Return the (x, y) coordinate for the center point of the cell that contains the specified text.  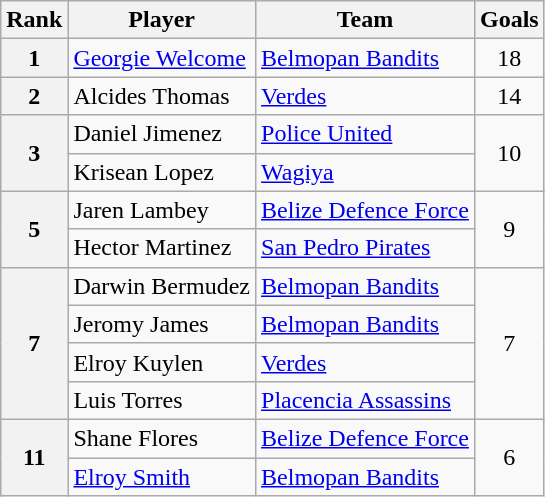
Elroy Smith (162, 477)
Luis Torres (162, 400)
Goals (509, 20)
Daniel Jimenez (162, 134)
San Pedro Pirates (366, 248)
Jeromy James (162, 324)
6 (509, 457)
Wagiya (366, 172)
11 (34, 457)
Krisean Lopez (162, 172)
Jaren Lambey (162, 210)
Hector Martinez (162, 248)
5 (34, 229)
Placencia Assassins (366, 400)
Elroy Kuylen (162, 362)
Rank (34, 20)
18 (509, 58)
Police United (366, 134)
Alcides Thomas (162, 96)
14 (509, 96)
9 (509, 229)
1 (34, 58)
Darwin Bermudez (162, 286)
3 (34, 153)
10 (509, 153)
Georgie Welcome (162, 58)
Team (366, 20)
Shane Flores (162, 438)
2 (34, 96)
Player (162, 20)
